Detect which cell encompasses the target text, then output its (X, Y) center coordinate. 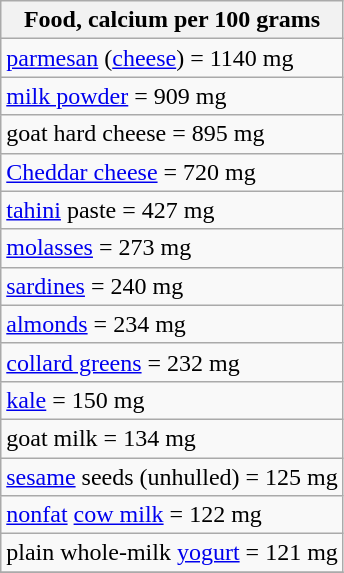
kale = 150 mg (172, 400)
milk powder = 909 mg (172, 96)
tahini paste = 427 mg (172, 210)
almonds = 234 mg (172, 324)
goat milk = 134 mg (172, 438)
sardines = 240 mg (172, 286)
nonfat cow milk = 122 mg (172, 515)
molasses = 273 mg (172, 248)
sesame seeds (unhulled) = 125 mg (172, 477)
plain whole-milk yogurt = 121 mg (172, 553)
parmesan (cheese) = 1140 mg (172, 58)
goat hard cheese = 895 mg (172, 134)
Food, calcium per 100 grams (172, 20)
collard greens = 232 mg (172, 362)
Cheddar cheese = 720 mg (172, 172)
